Scan for the cell matching the given text and deliver its (X, Y) coordinate at center. 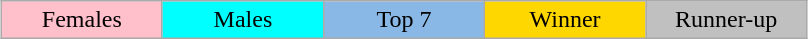
Females (82, 20)
Top 7 (404, 20)
Winner (566, 20)
Males (242, 20)
Runner-up (726, 20)
